Find where the given text appears and provide that cell's center as [X, Y] coordinate. 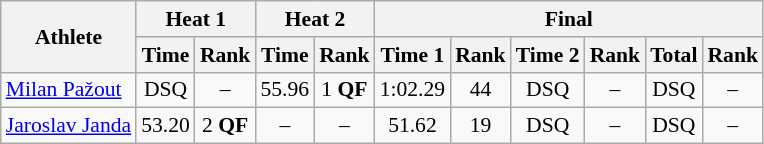
Time 1 [412, 55]
19 [480, 126]
Total [674, 55]
1 QF [344, 90]
Athlete [68, 36]
Heat 2 [314, 19]
Final [569, 19]
Heat 1 [196, 19]
51.62 [412, 126]
Jaroslav Janda [68, 126]
2 QF [226, 126]
55.96 [284, 90]
53.20 [166, 126]
1:02.29 [412, 90]
Time 2 [548, 55]
44 [480, 90]
Milan Pažout [68, 90]
